Return the [x, y] coordinate for the center point of the cell that contains the specified text.  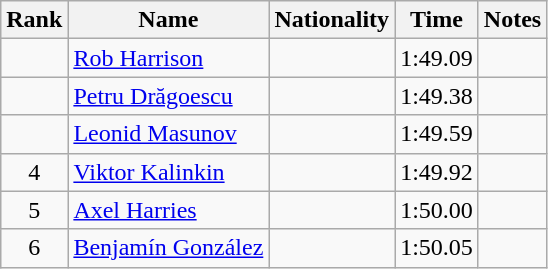
1:50.05 [437, 248]
1:49.59 [437, 134]
Nationality [332, 20]
4 [34, 172]
Notes [512, 20]
Viktor Kalinkin [168, 172]
Petru Drăgoescu [168, 96]
Rob Harrison [168, 58]
Name [168, 20]
1:49.92 [437, 172]
1:49.09 [437, 58]
6 [34, 248]
Leonid Masunov [168, 134]
1:49.38 [437, 96]
Benjamín González [168, 248]
1:50.00 [437, 210]
Rank [34, 20]
Time [437, 20]
5 [34, 210]
Axel Harries [168, 210]
